Provide the (x, y) coordinate of the cell's center where the given text is located.  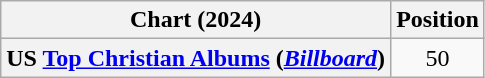
50 (438, 58)
Chart (2024) (196, 20)
US Top Christian Albums (Billboard) (196, 58)
Position (438, 20)
